From the cell containing the given text, extract its center point as [x, y] coordinate. 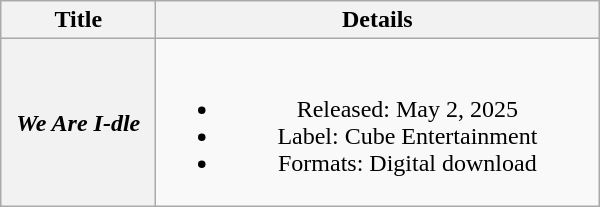
Details [378, 20]
We Are I-dle [78, 122]
Released: May 2, 2025Label: Cube EntertainmentFormats: Digital download [378, 122]
Title [78, 20]
